For the text-containing cell, return its midpoint in [X, Y] coordinate format. 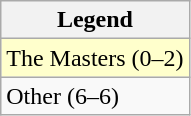
The Masters (0–2) [95, 58]
Legend [95, 20]
Other (6–6) [95, 96]
